Return the [X, Y] coordinate for the center point of the cell that contains the specified text.  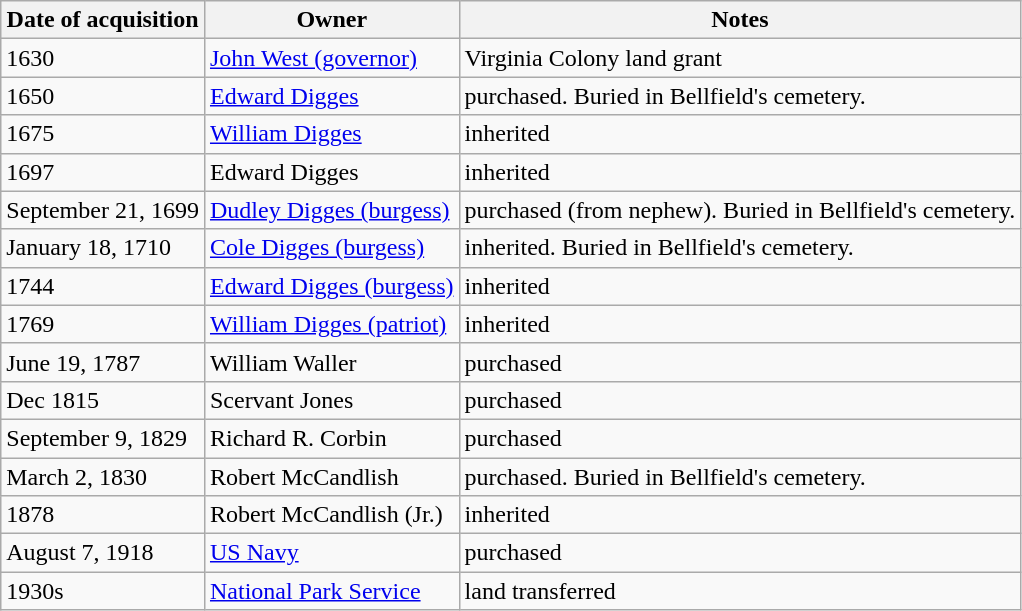
Cole Digges (burgess) [332, 248]
William Digges (patriot) [332, 324]
June 19, 1787 [103, 362]
January 18, 1710 [103, 248]
1697 [103, 172]
1878 [103, 515]
Notes [740, 20]
land transferred [740, 591]
September 21, 1699 [103, 210]
US Navy [332, 553]
Robert McCandlish [332, 477]
August 7, 1918 [103, 553]
Virginia Colony land grant [740, 58]
Robert McCandlish (Jr.) [332, 515]
William Digges [332, 134]
1650 [103, 96]
1744 [103, 286]
1675 [103, 134]
John West (governor) [332, 58]
William Waller [332, 362]
National Park Service [332, 591]
Edward Digges (burgess) [332, 286]
March 2, 1830 [103, 477]
1769 [103, 324]
1930s [103, 591]
Dudley Digges (burgess) [332, 210]
1630 [103, 58]
purchased (from nephew). Buried in Bellfield's cemetery. [740, 210]
Owner [332, 20]
Dec 1815 [103, 400]
Scervant Jones [332, 400]
inherited. Buried in Bellfield's cemetery. [740, 248]
Date of acquisition [103, 20]
Richard R. Corbin [332, 438]
September 9, 1829 [103, 438]
